From the cell containing the given text, extract its center point as [X, Y] coordinate. 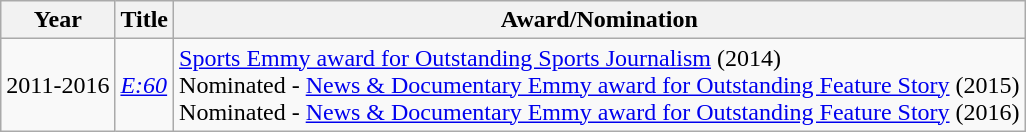
Year [58, 20]
2011-2016 [58, 85]
Award/Nomination [600, 20]
Title [144, 20]
E:60 [144, 85]
